For the text-containing cell, return its midpoint in [X, Y] coordinate format. 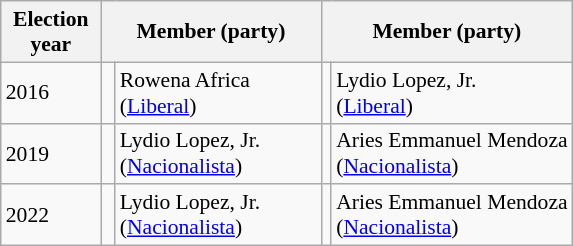
Lydio Lopez, Jr.(Liberal) [452, 92]
2019 [51, 154]
Rowena Africa(Liberal) [218, 92]
Electionyear [51, 32]
2022 [51, 216]
2016 [51, 92]
